Extract the (X, Y) coordinate from the center of the cell holding the provided text.  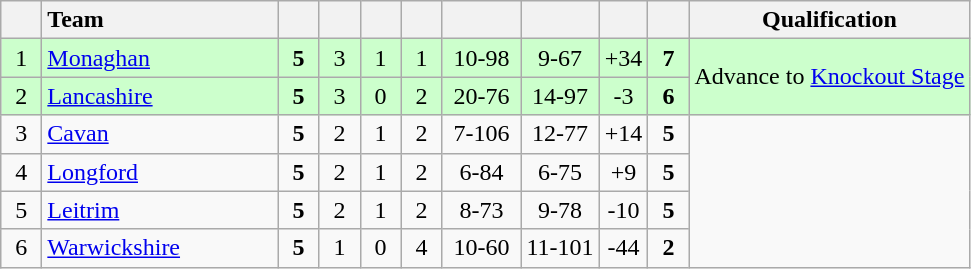
Advance to Knockout Stage (830, 77)
6-75 (560, 172)
6-84 (482, 172)
12-77 (560, 134)
9-78 (560, 210)
Leitrim (160, 210)
8-73 (482, 210)
11-101 (560, 248)
+14 (624, 134)
10-60 (482, 248)
20-76 (482, 96)
-3 (624, 96)
+34 (624, 58)
7-106 (482, 134)
Team (160, 20)
-44 (624, 248)
Lancashire (160, 96)
14-97 (560, 96)
Warwickshire (160, 248)
Monaghan (160, 58)
Qualification (830, 20)
-10 (624, 210)
10-98 (482, 58)
Longford (160, 172)
Cavan (160, 134)
9-67 (560, 58)
+9 (624, 172)
7 (668, 58)
